For the text-containing cell, return its midpoint in (X, Y) coordinate format. 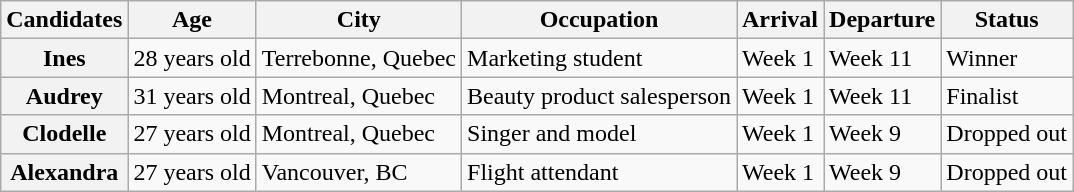
Marketing student (600, 58)
Age (192, 20)
Occupation (600, 20)
Candidates (64, 20)
Status (1007, 20)
31 years old (192, 96)
Audrey (64, 96)
Finalist (1007, 96)
Arrival (780, 20)
28 years old (192, 58)
Clodelle (64, 134)
Winner (1007, 58)
Ines (64, 58)
Singer and model (600, 134)
Alexandra (64, 172)
Beauty product salesperson (600, 96)
Terrebonne, Quebec (358, 58)
Departure (882, 20)
Flight attendant (600, 172)
Vancouver, BC (358, 172)
City (358, 20)
